Search for the cell housing the specified text and yield its [x, y] center coordinate. 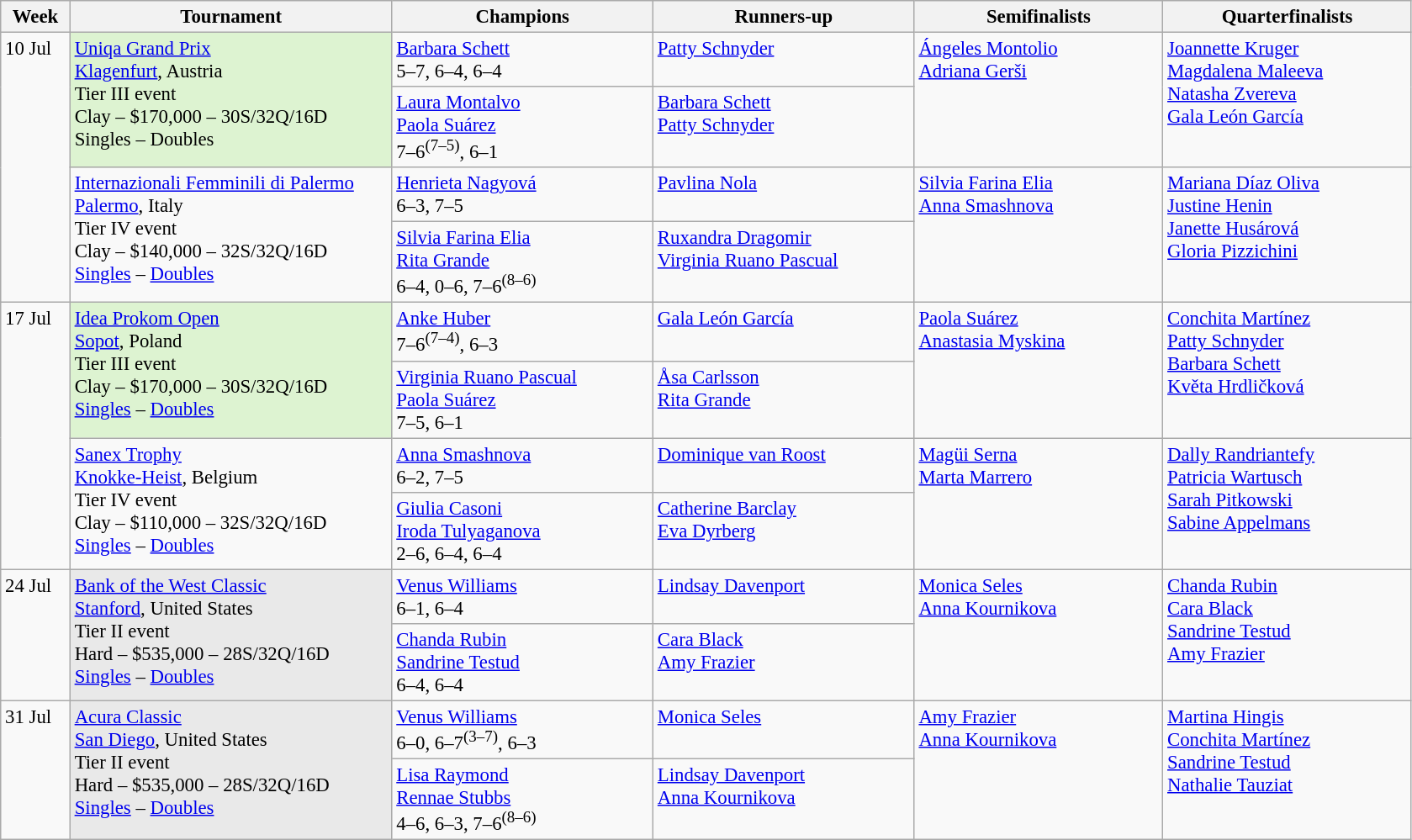
Dally Randriantefy Patricia Wartusch Sarah Pitkowski Sabine Appelmans [1288, 504]
Chanda Rubin Sandrine Testud6–4, 6–4 [523, 663]
Idea Prokom Open Sopot, Poland Tier III eventClay – $170,000 – 30S/32Q/16DSingles – Doubles [230, 370]
Lindsay Davenport Anna Kournikova [784, 799]
Amy Frazier Anna Kournikova [1039, 770]
Martina Hingis Conchita Martínez Sandrine Testud Nathalie Tauziat [1288, 770]
10 Jul [35, 168]
24 Jul [35, 635]
Dominique van Roost [784, 466]
Barbara Schett Patty Schnyder [784, 127]
Bank of the West Classic Stanford, United States Tier II eventHard – $535,000 – 28S/32Q/16DSingles – Doubles [230, 635]
Barbara Schett 5–7, 6–4, 6–4 [523, 61]
Patty Schnyder [784, 61]
Monica Seles [784, 730]
Mariana Díaz Oliva Justine Henin Janette Husárová Gloria Pizzichini [1288, 235]
Silvia Farina Elia Rita Grande6–4, 0–6, 7–6(8–6) [523, 262]
Ruxandra Dragomir Virginia Ruano Pascual [784, 262]
Tournament [230, 17]
Chanda Rubin Cara Black Sandrine Testud Amy Frazier [1288, 635]
Anna Smashnova 6–2, 7–5 [523, 466]
Gala León García [784, 331]
Lindsay Davenport [784, 597]
Virginia Ruano Pascual Paola Suárez7–5, 6–1 [523, 399]
Pavlina Nola [784, 195]
Henrieta Nagyová 6–3, 7–5 [523, 195]
Catherine Barclay Eva Dyrberg [784, 531]
Champions [523, 17]
Silvia Farina Elia Anna Smashnova [1039, 235]
Joannette Kruger Magdalena Maleeva Natasha Zvereva Gala León García [1288, 101]
Giulia Casoni Iroda Tulyaganova2–6, 6–4, 6–4 [523, 531]
Magüi Serna Marta Marrero [1039, 504]
Monica Seles Anna Kournikova [1039, 635]
Anke Huber 7–6(7–4), 6–3 [523, 331]
Uniqa Grand Prix Klagenfurt, Austria Tier III eventClay – $170,000 – 30S/32Q/16DSingles – Doubles [230, 101]
Week [35, 17]
17 Jul [35, 436]
Semifinalists [1039, 17]
Venus Williams 6–1, 6–4 [523, 597]
Ángeles Montolio Adriana Gerši [1039, 101]
Quarterfinalists [1288, 17]
Åsa Carlsson Rita Grande [784, 399]
Runners-up [784, 17]
Internazionali Femminili di Palermo Palermo, Italy Tier IV eventClay – $140,000 – 32S/32Q/16DSingles – Doubles [230, 235]
Cara Black Amy Frazier [784, 663]
31 Jul [35, 770]
Venus Williams 6–0, 6–7(3–7), 6–3 [523, 730]
Acura Classic San Diego, United States Tier II eventHard – $535,000 – 28S/32Q/16DSingles – Doubles [230, 770]
Lisa Raymond Rennae Stubbs4–6, 6–3, 7–6(8–6) [523, 799]
Laura Montalvo Paola Suárez7–6(7–5), 6–1 [523, 127]
Conchita Martínez Patty Schnyder Barbara Schett Květa Hrdličková [1288, 370]
Paola Suárez Anastasia Myskina [1039, 370]
Sanex Trophy Knokke-Heist, Belgium Tier IV eventClay – $110,000 – 32S/32Q/16DSingles – Doubles [230, 504]
